Capture the cell that displays the provided text and extract its [X, Y] central coordinate. 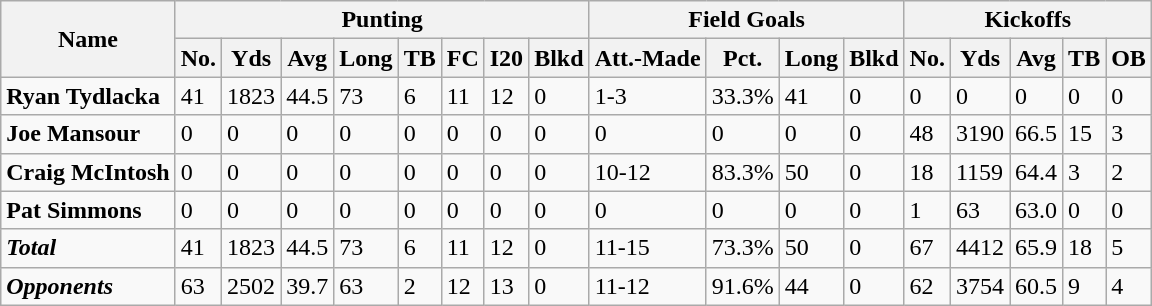
63.0 [1036, 210]
Craig McIntosh [88, 172]
4412 [980, 248]
Pat Simmons [88, 210]
65.9 [1036, 248]
9 [1084, 286]
3754 [980, 286]
1-3 [648, 96]
Name [88, 39]
73.3% [742, 248]
FC [462, 58]
1 [927, 210]
91.6% [742, 286]
33.3% [742, 96]
5 [1129, 248]
13 [506, 286]
60.5 [1036, 286]
44 [811, 286]
2502 [252, 286]
Joe Mansour [88, 134]
66.5 [1036, 134]
1159 [980, 172]
67 [927, 248]
Ryan Tydlacka [88, 96]
Total [88, 248]
11-12 [648, 286]
83.3% [742, 172]
4 [1129, 286]
3190 [980, 134]
48 [927, 134]
11-15 [648, 248]
Field Goals [746, 20]
I20 [506, 58]
OB [1129, 58]
15 [1084, 134]
Att.-Made [648, 58]
10-12 [648, 172]
Opponents [88, 286]
Punting [382, 20]
39.7 [308, 286]
Pct. [742, 58]
64.4 [1036, 172]
Kickoffs [1028, 20]
62 [927, 286]
